For the text-containing cell, return its midpoint in [x, y] coordinate format. 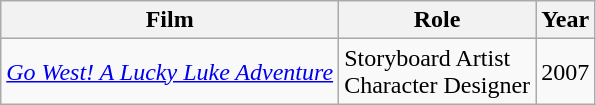
Role [438, 20]
Storyboard ArtistCharacter Designer [438, 72]
Go West! A Lucky Luke Adventure [170, 72]
Year [566, 20]
2007 [566, 72]
Film [170, 20]
